Locate the cell with the specified text and output its (X, Y) center coordinate. 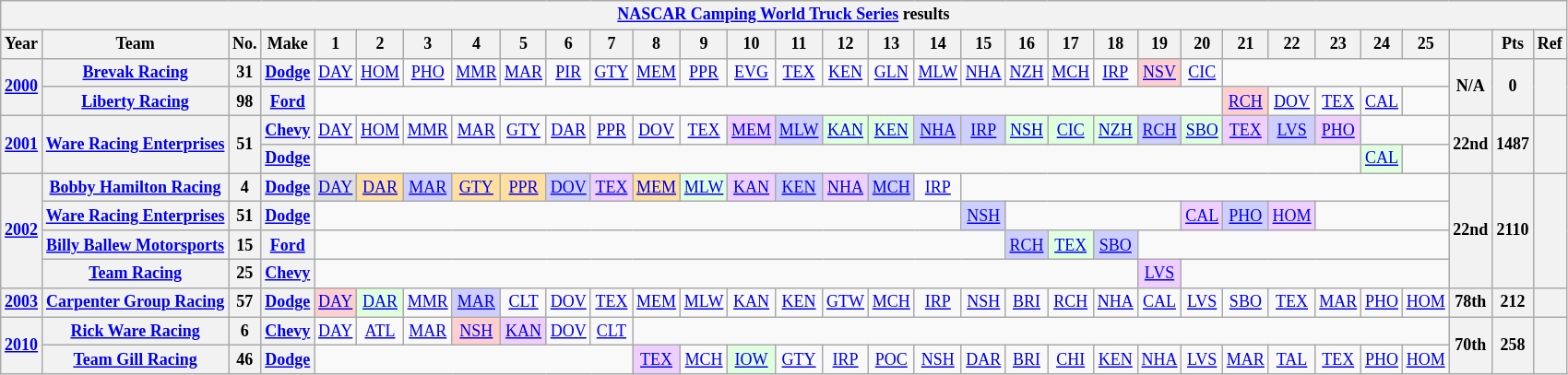
2000 (22, 87)
N/A (1470, 87)
13 (891, 44)
17 (1071, 44)
GTW (846, 302)
Rick Ware Racing (135, 332)
Pts (1513, 44)
1487 (1513, 144)
Year (22, 44)
14 (937, 44)
18 (1116, 44)
CHI (1071, 359)
EVG (752, 72)
21 (1246, 44)
22 (1291, 44)
2003 (22, 302)
Make (288, 44)
Ref (1550, 44)
1 (336, 44)
5 (524, 44)
2010 (22, 346)
PIR (568, 72)
GLN (891, 72)
258 (1513, 346)
Bobby Hamilton Racing (135, 188)
2002 (22, 230)
7 (612, 44)
16 (1027, 44)
Liberty Racing (135, 101)
Team Racing (135, 273)
23 (1338, 44)
8 (657, 44)
Billy Ballew Motorsports (135, 245)
TAL (1291, 359)
No. (245, 44)
19 (1159, 44)
11 (799, 44)
2001 (22, 144)
78th (1470, 302)
10 (752, 44)
IOW (752, 359)
ATL (380, 332)
2 (380, 44)
NSV (1159, 72)
24 (1382, 44)
NASCAR Camping World Truck Series results (784, 15)
98 (245, 101)
0 (1513, 87)
9 (703, 44)
3 (428, 44)
2110 (1513, 230)
20 (1203, 44)
46 (245, 359)
Team Gill Racing (135, 359)
70th (1470, 346)
Brevak Racing (135, 72)
212 (1513, 302)
57 (245, 302)
Carpenter Group Racing (135, 302)
POC (891, 359)
12 (846, 44)
31 (245, 72)
Team (135, 44)
